Return the [x, y] coordinate for the center point of the cell that contains the specified text.  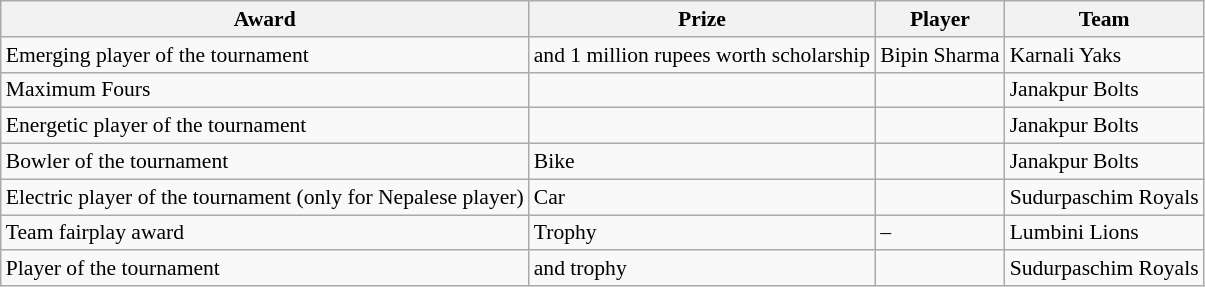
Energetic player of the tournament [265, 126]
– [940, 233]
Bipin Sharma [940, 55]
Bowler of the tournament [265, 162]
Team fairplay award [265, 233]
Lumbini Lions [1104, 233]
and 1 million rupees worth scholarship [702, 55]
Team [1104, 19]
Player [940, 19]
Player of the tournament [265, 269]
Electric player of the tournament (only for Nepalese player) [265, 197]
Prize [702, 19]
Car [702, 197]
Trophy [702, 233]
Award [265, 19]
Bike [702, 162]
Karnali Yaks [1104, 55]
Maximum Fours [265, 90]
and trophy [702, 269]
Emerging player of the tournament [265, 55]
